From the cell containing the given text, extract its center point as [X, Y] coordinate. 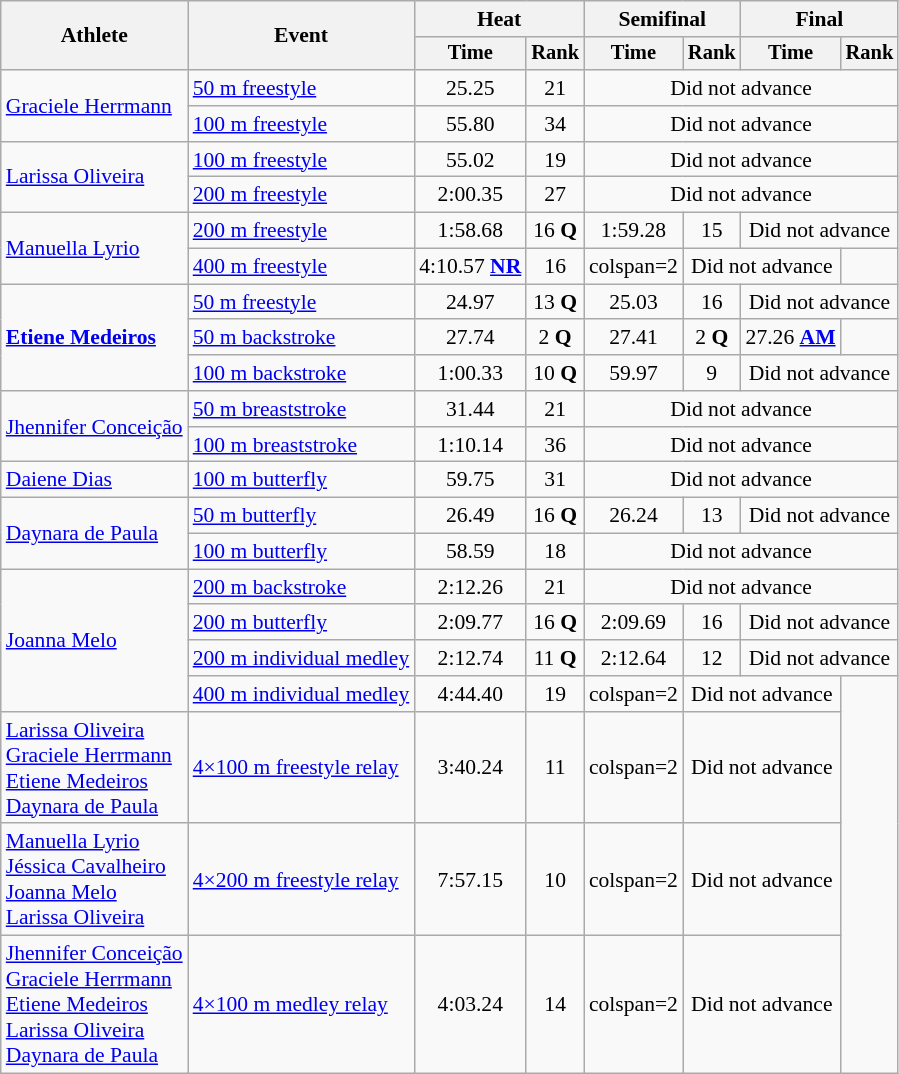
2:12.26 [470, 587]
200 m individual medley [302, 658]
50 m butterfly [302, 516]
4:03.24 [470, 1005]
Joanna Melo [94, 640]
2:00.35 [470, 195]
50 m breaststroke [302, 409]
26.24 [634, 516]
3:40.24 [470, 768]
Semifinal [662, 19]
4×100 m medley relay [302, 1005]
27 [555, 195]
2:12.74 [470, 658]
27.41 [634, 338]
100 m breaststroke [302, 445]
200 m butterfly [302, 623]
34 [555, 124]
2:12.64 [634, 658]
Athlete [94, 36]
55.80 [470, 124]
2:09.69 [634, 623]
11 Q [555, 658]
50 m backstroke [302, 338]
9 [712, 373]
400 m individual medley [302, 694]
27.26 AM [791, 338]
18 [555, 552]
Graciele Herrmann [94, 106]
Manuella LyrioJéssica CavalheiroJoanna MeloLarissa Oliveira [94, 880]
1:59.28 [634, 231]
7:57.15 [470, 880]
15 [712, 231]
100 m backstroke [302, 373]
31 [555, 480]
Larissa OliveiraGraciele HerrmannEtiene MedeirosDaynara de Paula [94, 768]
10 [555, 880]
2:09.77 [470, 623]
4×100 m freestyle relay [302, 768]
4:10.57 NR [470, 267]
24.97 [470, 302]
31.44 [470, 409]
27.74 [470, 338]
12 [712, 658]
4×200 m freestyle relay [302, 880]
1:10.14 [470, 445]
36 [555, 445]
13 Q [555, 302]
26.49 [470, 516]
Manuella Lyrio [94, 248]
Daiene Dias [94, 480]
25.03 [634, 302]
400 m freestyle [302, 267]
Jhennifer Conceição [94, 426]
58.59 [470, 552]
Etiene Medeiros [94, 338]
Final [820, 19]
11 [555, 768]
13 [712, 516]
4:44.40 [470, 694]
10 Q [555, 373]
59.97 [634, 373]
200 m backstroke [302, 587]
1:58.68 [470, 231]
25.25 [470, 88]
14 [555, 1005]
59.75 [470, 480]
Daynara de Paula [94, 534]
Event [302, 36]
55.02 [470, 160]
Jhennifer ConceiçãoGraciele HerrmannEtiene MedeirosLarissa OliveiraDaynara de Paula [94, 1005]
1:00.33 [470, 373]
Heat [499, 19]
Larissa Oliveira [94, 178]
